Find where the given text appears and provide that cell's center as [X, Y] coordinate. 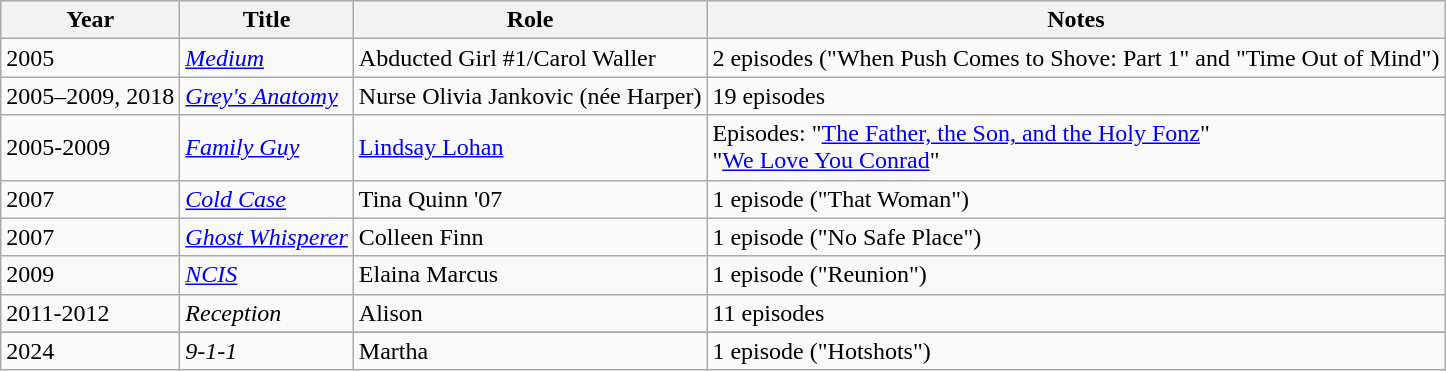
Lindsay Lohan [530, 148]
Alison [530, 313]
Grey's Anatomy [267, 96]
Tina Quinn '07 [530, 199]
11 episodes [1076, 313]
2011-2012 [90, 313]
Colleen Finn [530, 237]
2005–2009, 2018 [90, 96]
Nurse Olivia Jankovic (née Harper) [530, 96]
Abducted Girl #1/Carol Waller [530, 58]
Medium [267, 58]
Ghost Whisperer [267, 237]
Martha [530, 351]
1 episode ("That Woman") [1076, 199]
Year [90, 20]
Reception [267, 313]
9-1-1 [267, 351]
2005-2009 [90, 148]
2005 [90, 58]
Family Guy [267, 148]
1 episode ("No Safe Place") [1076, 237]
1 episode ("Hotshots") [1076, 351]
19 episodes [1076, 96]
1 episode ("Reunion") [1076, 275]
2009 [90, 275]
Episodes: "The Father, the Son, and the Holy Fonz" "We Love You Conrad" [1076, 148]
Cold Case [267, 199]
Role [530, 20]
2024 [90, 351]
Title [267, 20]
2 episodes ("When Push Comes to Shove: Part 1" and "Time Out of Mind") [1076, 58]
NCIS [267, 275]
Notes [1076, 20]
Elaina Marcus [530, 275]
